Provide the (X, Y) coordinate of the cell's center where the given text is located.  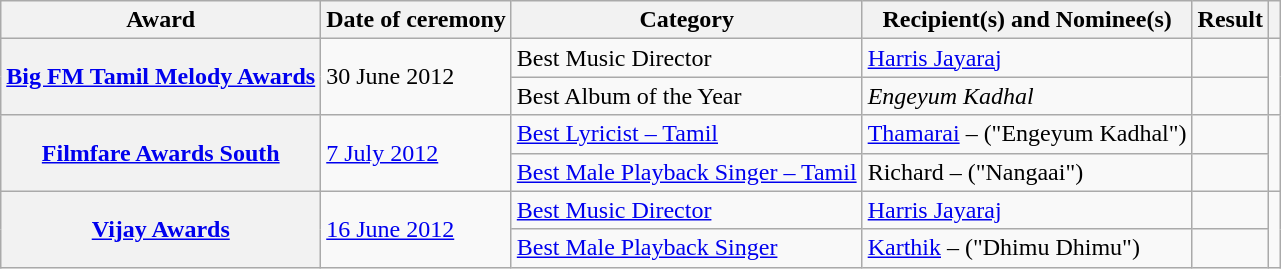
Filmfare Awards South (161, 153)
Best Lyricist – Tamil (686, 134)
Recipient(s) and Nominee(s) (1027, 20)
Vijay Awards (161, 229)
16 June 2012 (416, 229)
Richard – ("Nangaai") (1027, 172)
7 July 2012 (416, 153)
30 June 2012 (416, 77)
Award (161, 20)
Big FM Tamil Melody Awards (161, 77)
Karthik – ("Dhimu Dhimu") (1027, 248)
Best Album of the Year (686, 96)
Thamarai – ("Engeyum Kadhal") (1027, 134)
Best Male Playback Singer – Tamil (686, 172)
Best Male Playback Singer (686, 248)
Category (686, 20)
Engeyum Kadhal (1027, 96)
Result (1230, 20)
Date of ceremony (416, 20)
